Return the [X, Y] coordinate for the center point of the cell that contains the specified text.  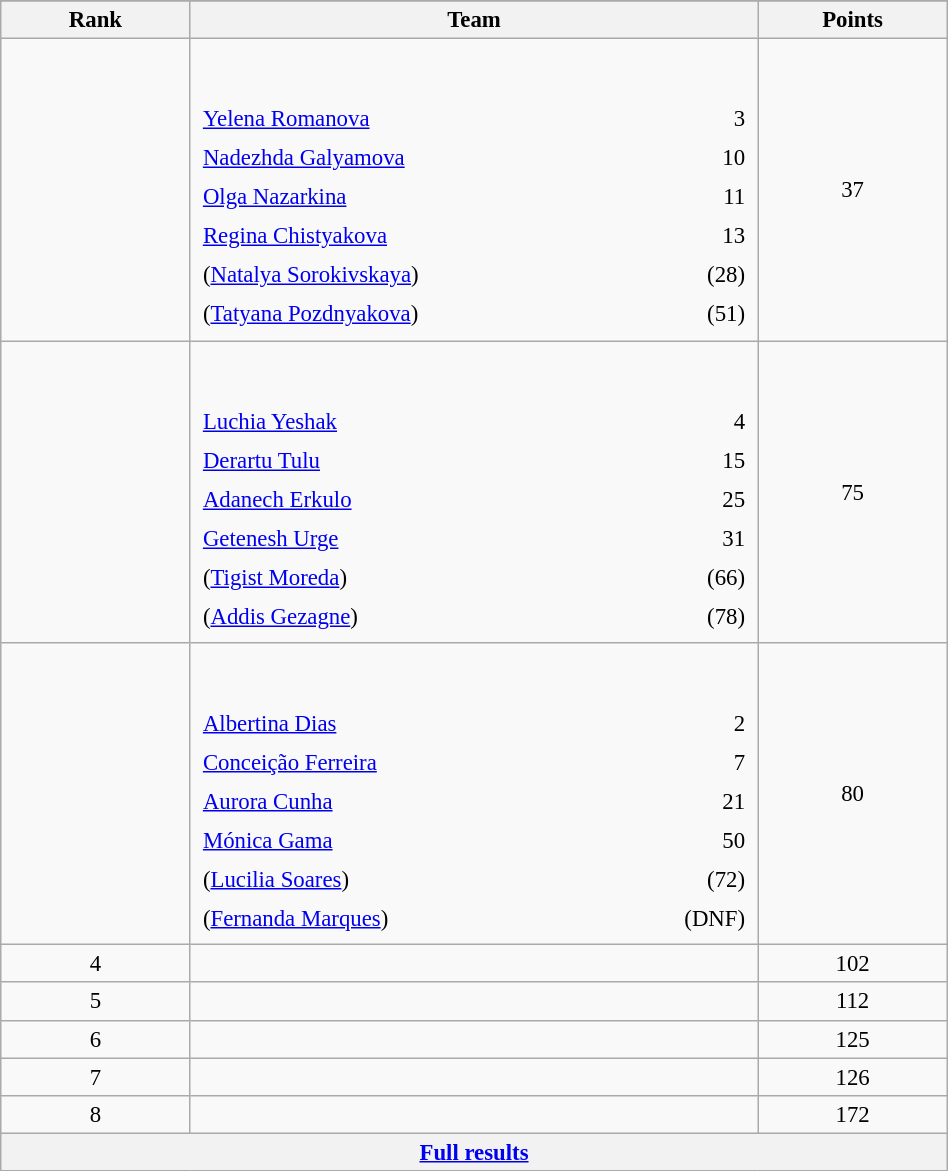
6 [96, 1039]
11 [702, 197]
Team [474, 20]
21 [678, 801]
(78) [688, 616]
8 [96, 1114]
126 [852, 1077]
Getenesh Urge [411, 538]
31 [688, 538]
Albertina Dias 2 Conceição Ferreira 7 Aurora Cunha 21 Mónica Gama 50 (Lucilia Soares) (72) (Fernanda Marques) (DNF) [474, 794]
Olga Nazarkina [424, 197]
Conceição Ferreira [400, 762]
Yelena Romanova 3 Nadezhda Galyamova 10 Olga Nazarkina 11 Regina Chistyakova 13 (Natalya Sorokivskaya) (28) (Tatyana Pozdnyakova) (51) [474, 190]
Aurora Cunha [400, 801]
50 [678, 840]
Regina Chistyakova [424, 236]
(72) [678, 880]
3 [702, 119]
Luchia Yeshak 4 Derartu Tulu 15 Adanech Erkulo 25 Getenesh Urge 31 (Tigist Moreda) (66) (Addis Gezagne) (78) [474, 492]
2 [678, 723]
13 [702, 236]
Mónica Gama [400, 840]
25 [688, 499]
Albertina Dias [400, 723]
(51) [702, 314]
(Tatyana Pozdnyakova) [424, 314]
(Tigist Moreda) [411, 577]
125 [852, 1039]
(Lucilia Soares) [400, 880]
10 [702, 158]
(66) [688, 577]
(Fernanda Marques) [400, 919]
5 [96, 1002]
75 [852, 492]
Adanech Erkulo [411, 499]
(Natalya Sorokivskaya) [424, 275]
(28) [702, 275]
Luchia Yeshak [411, 421]
80 [852, 794]
Yelena Romanova [424, 119]
172 [852, 1114]
(DNF) [678, 919]
Rank [96, 20]
(Addis Gezagne) [411, 616]
102 [852, 964]
112 [852, 1002]
Points [852, 20]
Full results [474, 1152]
Derartu Tulu [411, 460]
15 [688, 460]
Nadezhda Galyamova [424, 158]
37 [852, 190]
